Detect which cell encompasses the target text, then output its [X, Y] center coordinate. 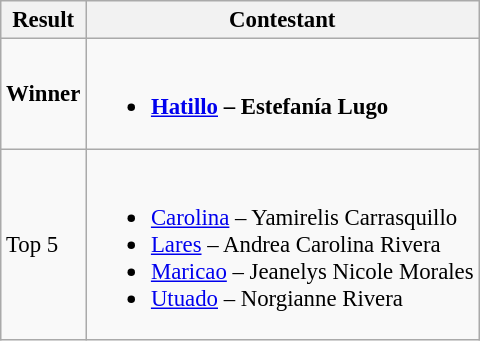
Hatillo – Estefanía Lugo [282, 94]
Top 5 [44, 244]
Winner [44, 94]
Carolina – Yamirelis CarrasquilloLares – Andrea Carolina RiveraMaricao – Jeanelys Nicole MoralesUtuado – Norgianne Rivera [282, 244]
Contestant [282, 20]
Result [44, 20]
